Return [x, y] of the center of cell containing provided text 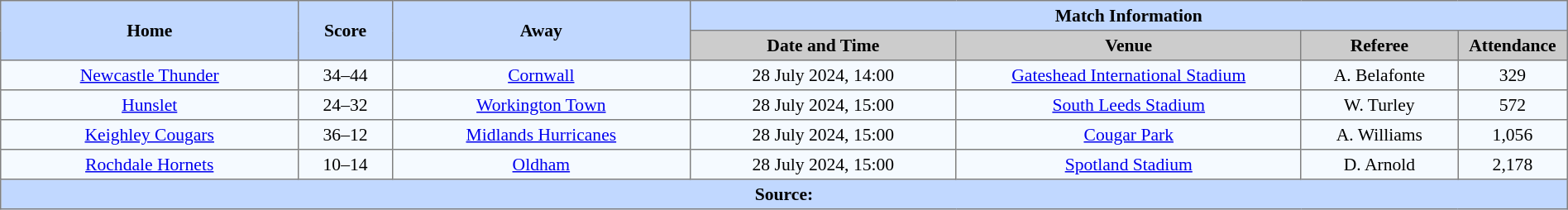
329 [1513, 75]
2,178 [1513, 165]
South Leeds Stadium [1128, 105]
Midlands Hurricanes [541, 135]
Cornwall [541, 75]
D. Arnold [1379, 165]
Match Information [1128, 16]
Newcastle Thunder [150, 75]
Score [346, 31]
Venue [1128, 45]
Date and Time [823, 45]
Oldham [541, 165]
A. Williams [1379, 135]
34–44 [346, 75]
Gateshead International Stadium [1128, 75]
28 July 2024, 14:00 [823, 75]
36–12 [346, 135]
Keighley Cougars [150, 135]
1,056 [1513, 135]
Source: [784, 194]
A. Belafonte [1379, 75]
10–14 [346, 165]
Referee [1379, 45]
Workington Town [541, 105]
Cougar Park [1128, 135]
Spotland Stadium [1128, 165]
Rochdale Hornets [150, 165]
Home [150, 31]
W. Turley [1379, 105]
572 [1513, 105]
Away [541, 31]
Attendance [1513, 45]
Hunslet [150, 105]
24–32 [346, 105]
